Determine the (x, y) coordinate at the center of the cell enclosing the given text.  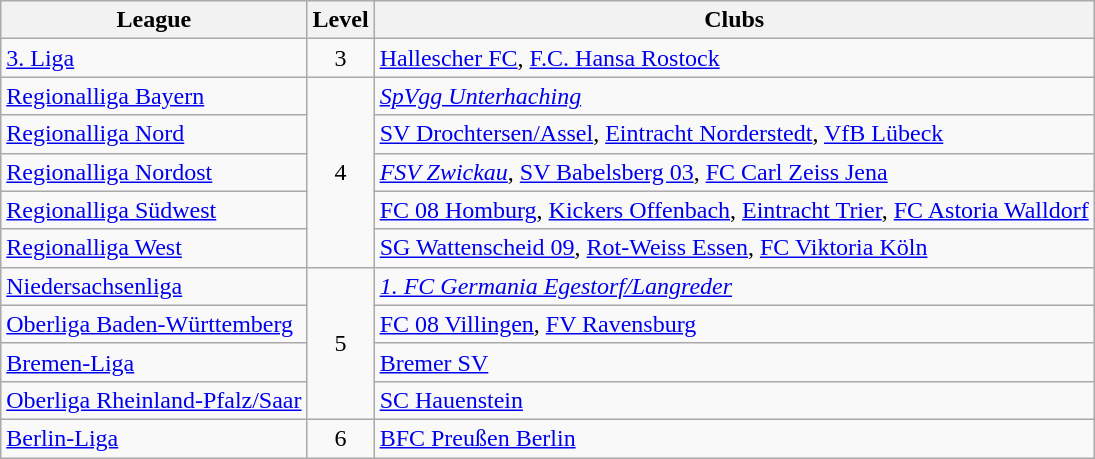
Bremen-Liga (154, 362)
Oberliga Rheinland-Pfalz/Saar (154, 400)
Regionalliga Nord (154, 134)
3. Liga (154, 58)
3 (340, 58)
Clubs (734, 20)
4 (340, 172)
Bremer SV (734, 362)
SC Hauenstein (734, 400)
Regionalliga Bayern (154, 96)
BFC Preußen Berlin (734, 438)
FSV Zwickau, SV Babelsberg 03, FC Carl Zeiss Jena (734, 172)
Regionalliga West (154, 248)
5 (340, 343)
SpVgg Unterhaching (734, 96)
Regionalliga Nordost (154, 172)
Level (340, 20)
Berlin-Liga (154, 438)
League (154, 20)
FC 08 Homburg, Kickers Offenbach, Eintracht Trier, FC Astoria Walldorf (734, 210)
Regionalliga Südwest (154, 210)
SG Wattenscheid 09, Rot-Weiss Essen, FC Viktoria Köln (734, 248)
FC 08 Villingen, FV Ravensburg (734, 324)
Hallescher FC, F.C. Hansa Rostock (734, 58)
6 (340, 438)
Oberliga Baden-Württemberg (154, 324)
SV Drochtersen/Assel, Eintracht Norderstedt, VfB Lübeck (734, 134)
1. FC Germania Egestorf/Langreder (734, 286)
Niedersachsenliga (154, 286)
